Scan for the cell matching the given text and deliver its [x, y] coordinate at center. 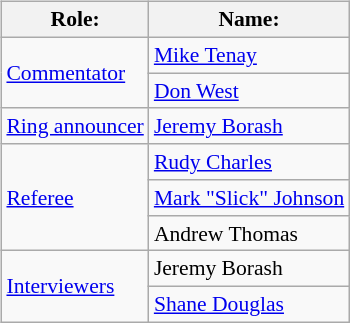
Shane Douglas [249, 305]
Name: [249, 20]
Andrew Thomas [249, 233]
Rudy Charles [249, 162]
Role: [74, 20]
Don West [249, 91]
Commentator [74, 72]
Interviewers [74, 286]
Ring announcer [74, 126]
Referee [74, 198]
Mark "Slick" Johnson [249, 198]
Mike Tenay [249, 55]
